Determine the [x, y] coordinate at the center of the cell enclosing the given text.  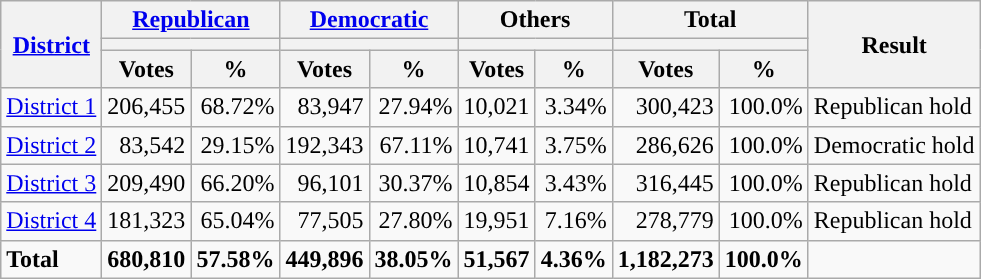
30.37% [414, 183]
27.94% [414, 107]
83,947 [324, 107]
29.15% [236, 145]
3.43% [574, 183]
77,505 [324, 221]
68.72% [236, 107]
286,626 [666, 145]
51,567 [496, 259]
209,490 [146, 183]
10,021 [496, 107]
192,343 [324, 145]
Others [535, 20]
38.05% [414, 259]
83,542 [146, 145]
300,423 [666, 107]
District 3 [52, 183]
96,101 [324, 183]
1,182,273 [666, 259]
District 1 [52, 107]
District 2 [52, 145]
67.11% [414, 145]
District 4 [52, 221]
4.36% [574, 259]
10,854 [496, 183]
3.75% [574, 145]
57.58% [236, 259]
7.16% [574, 221]
19,951 [496, 221]
65.04% [236, 221]
District [52, 44]
206,455 [146, 107]
278,779 [666, 221]
449,896 [324, 259]
Result [894, 44]
3.34% [574, 107]
Democratic hold [894, 145]
680,810 [146, 259]
Democratic [369, 20]
316,445 [666, 183]
66.20% [236, 183]
181,323 [146, 221]
Republican [191, 20]
27.80% [414, 221]
10,741 [496, 145]
